Provide the (X, Y) coordinate of the cell's center where the given text is located.  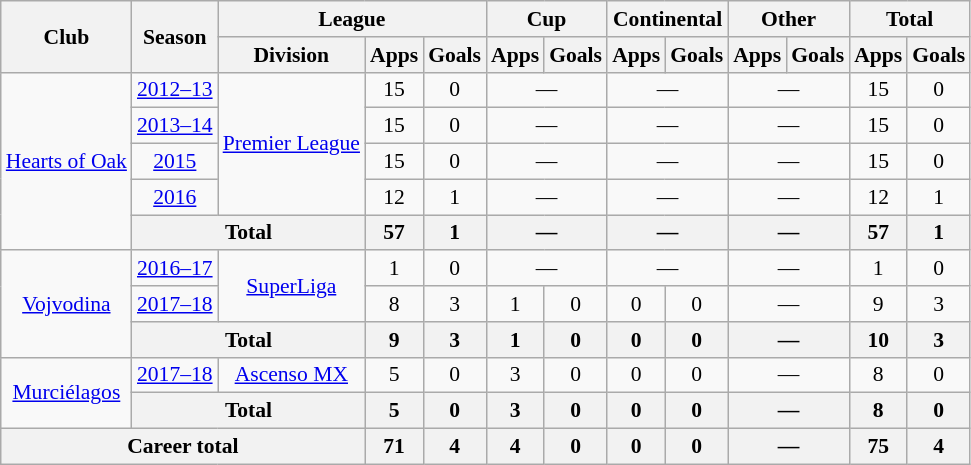
Other (788, 19)
10 (878, 340)
Premier League (292, 143)
Division (292, 55)
2016–17 (175, 269)
Club (66, 36)
Ascenso MX (292, 375)
2012–13 (175, 90)
75 (878, 447)
71 (394, 447)
2015 (175, 162)
League (352, 19)
2016 (175, 197)
Murciélagos (66, 392)
Hearts of Oak (66, 161)
Continental (668, 19)
SuperLiga (292, 286)
2013–14 (175, 126)
Season (175, 36)
Cup (546, 19)
Career total (183, 447)
Vojvodina (66, 304)
